Provide the [X, Y] coordinate of the cell's center where the given text is located.  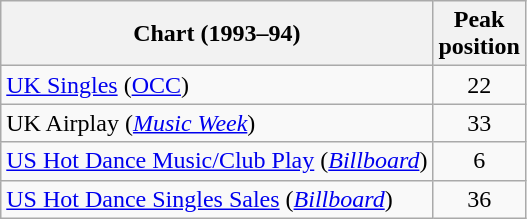
UK Singles (OCC) [217, 85]
33 [479, 123]
UK Airplay (Music Week) [217, 123]
6 [479, 161]
US Hot Dance Singles Sales (Billboard) [217, 199]
US Hot Dance Music/Club Play (Billboard) [217, 161]
Chart (1993–94) [217, 34]
36 [479, 199]
Peakposition [479, 34]
22 [479, 85]
